Capture the cell that displays the provided text and extract its (X, Y) central coordinate. 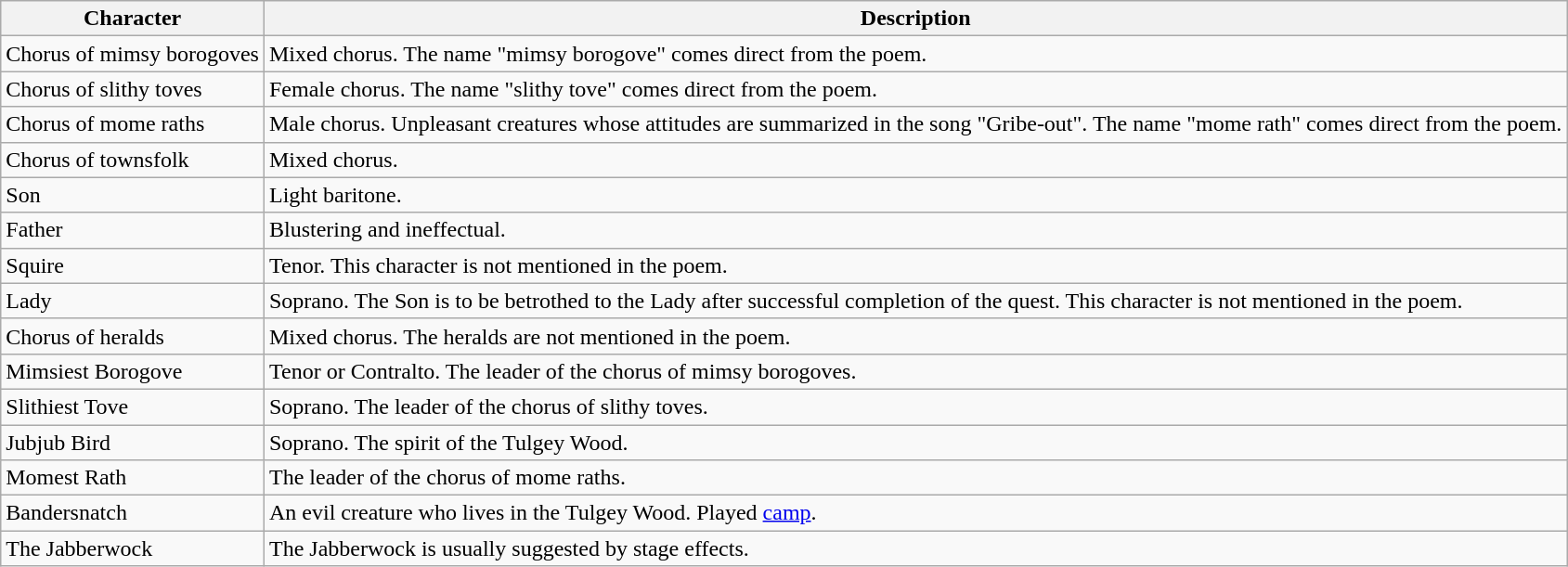
The Jabberwock is usually suggested by stage effects. (915, 548)
Chorus of mome raths (133, 124)
Squire (133, 265)
Tenor or Contralto. The leader of the chorus of mimsy borogoves. (915, 371)
Soprano. The leader of the chorus of slithy toves. (915, 406)
Male chorus. Unpleasant creatures whose attitudes are summarized in the song "Gribe-out". The name "mome rath" comes direct from the poem. (915, 124)
The leader of the chorus of mome raths. (915, 478)
Slithiest Tove (133, 406)
Character (133, 19)
Soprano. The spirit of the Tulgey Wood. (915, 443)
Mimsiest Borogove (133, 371)
Tenor. This character is not mentioned in the poem. (915, 265)
Female chorus. The name "slithy tove" comes direct from the poem. (915, 89)
Son (133, 195)
Mixed chorus. The heralds are not mentioned in the poem. (915, 336)
Mixed chorus. The name "mimsy borogove" comes direct from the poem. (915, 54)
Chorus of slithy toves (133, 89)
Father (133, 230)
Bandersnatch (133, 513)
Lady (133, 301)
Chorus of mimsy borogoves (133, 54)
Blustering and ineffectual. (915, 230)
Description (915, 19)
Chorus of townsfolk (133, 160)
An evil creature who lives in the Tulgey Wood. Played camp. (915, 513)
Chorus of heralds (133, 336)
Momest Rath (133, 478)
Soprano. The Son is to be betrothed to the Lady after successful completion of the quest. This character is not mentioned in the poem. (915, 301)
Light baritone. (915, 195)
Mixed chorus. (915, 160)
Jubjub Bird (133, 443)
The Jabberwock (133, 548)
